Provide the (X, Y) coordinate of the cell's center where the given text is located.  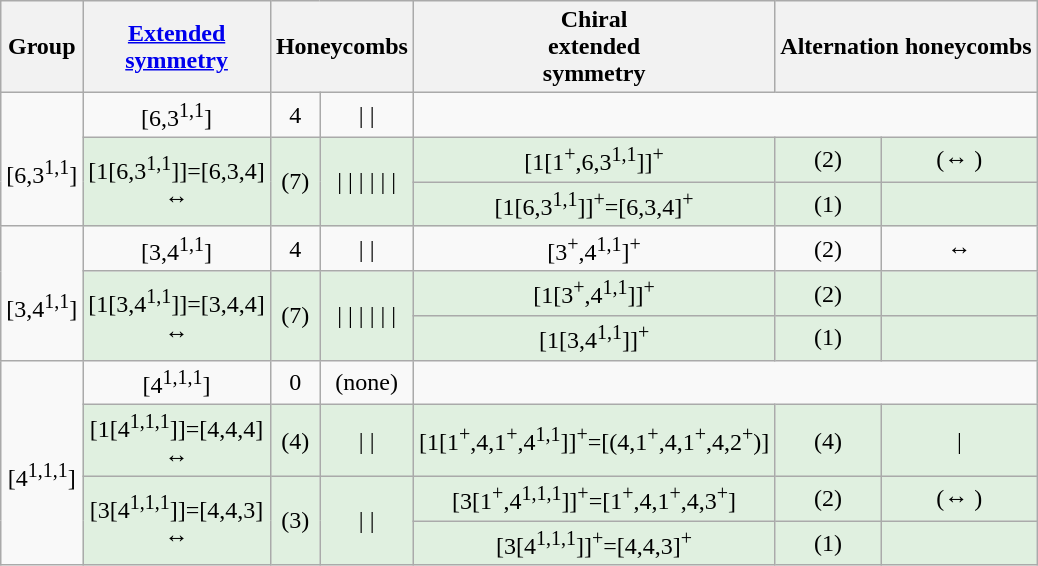
[3[41,1,1]]+=[4,4,3]+ (594, 544)
[3[1+,41,1,1]]+=[1+,4,1+,4,3+] (594, 498)
Honeycombs (342, 47)
| (959, 441)
Extendedsymmetry (177, 47)
[3[41,1,1]]=[4,4,3] ↔ (177, 520)
[1[1+,4,1+,41,1]]+=[(4,1+,4,1+,4,2+)] (594, 441)
[1[41,1,1]]=[4,4,4] ↔ (177, 441)
Alternation honeycombs (906, 47)
(none) (367, 382)
[1[6,31,1]]+=[6,3,4]+ (594, 204)
Chiralextendedsymmetry (594, 47)
0 (295, 382)
[1[1+,6,31,1]]+ (594, 160)
[1[3,41,1]]+ (594, 338)
↔ (959, 248)
[1[3+,41,1]]+ (594, 294)
Group (42, 47)
[1[3,41,1]]=[3,4,4] ↔ (177, 316)
[1[6,31,1]]=[6,3,4] ↔ (177, 182)
(3) (295, 520)
[3+,41,1]+ (594, 248)
